Scan for the cell matching the given text and deliver its [X, Y] coordinate at center. 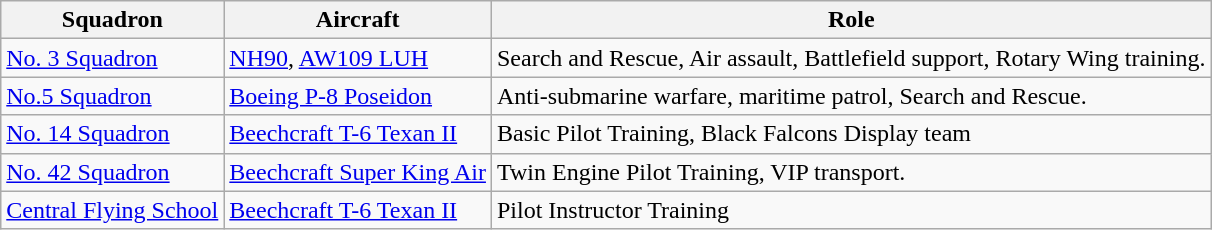
Aircraft [358, 20]
No. 42 Squadron [112, 172]
Pilot Instructor Training [851, 210]
Squadron [112, 20]
Boeing P-8 Poseidon [358, 96]
Central Flying School [112, 210]
No.5 Squadron [112, 96]
Basic Pilot Training, Black Falcons Display team [851, 134]
Role [851, 20]
Beechcraft Super King Air [358, 172]
No. 14 Squadron [112, 134]
Twin Engine Pilot Training, VIP transport. [851, 172]
Anti-submarine warfare, maritime patrol, Search and Rescue. [851, 96]
Search and Rescue, Air assault, Battlefield support, Rotary Wing training. [851, 58]
No. 3 Squadron [112, 58]
NH90, AW109 LUH [358, 58]
